Output the [X, Y] coordinate of the center of the cell containing the given text.  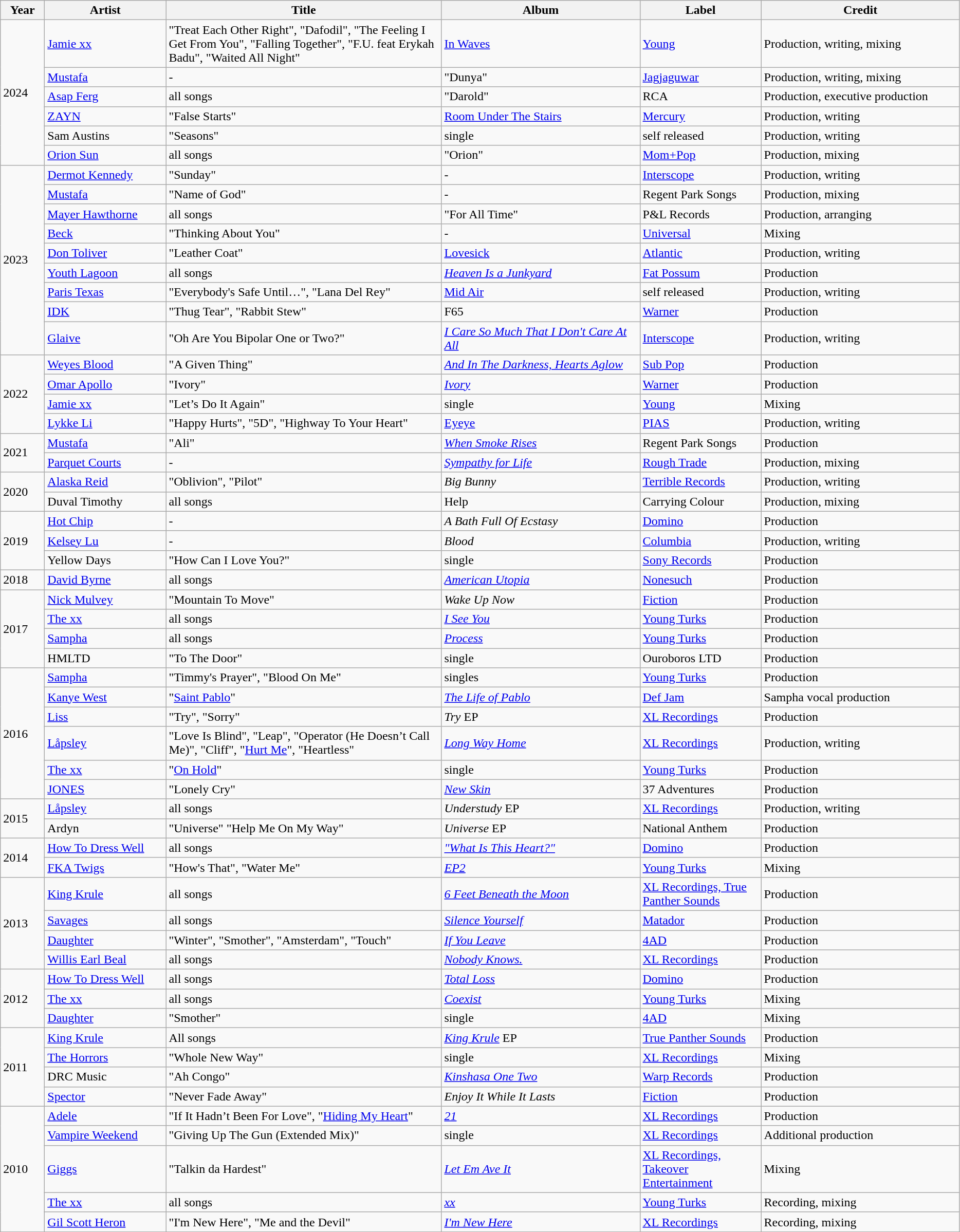
I'm New Here [541, 1222]
"Giving Up The Gun (Extended Mix)" [304, 1135]
"Treat Each Other Right", "Dafodil", "The Feeling I Get From You", "Falling Together", "F.U. feat Erykah Badu", "Waited All Night" [304, 44]
singles [541, 678]
Mercury [700, 116]
If You Leave [541, 940]
Dermot Kennedy [105, 175]
American Utopia [541, 580]
"Try", "Sorry" [304, 717]
2011 [23, 1067]
Beck [105, 233]
Hot Chip [105, 521]
"Talkin da Hardest" [304, 1169]
2023 [23, 260]
2024 [23, 92]
"Dunya" [541, 77]
Kelsey Lu [105, 540]
Eyeye [541, 423]
"Thug Tear", "Rabbit Stew" [304, 312]
2017 [23, 629]
Title [304, 10]
Spector [105, 1096]
Lykke Li [105, 423]
King Krule EP [541, 1038]
2013 [23, 923]
FKA Twigs [105, 867]
HMLTD [105, 658]
Try EP [541, 717]
"To The Door" [304, 658]
Production, arranging [860, 214]
Savages [105, 920]
Lovesick [541, 253]
Duval Timothy [105, 501]
"For All Time" [541, 214]
"How's That", "Water Me" [304, 867]
Adele [105, 1116]
EP2 [541, 867]
Let Em Ave It [541, 1169]
Process [541, 639]
Weyes Blood [105, 365]
"Everybody's Safe Until…", "Lana Del Rey" [304, 292]
Ivory [541, 384]
I See You [541, 619]
2010 [23, 1169]
Universal [700, 233]
DRC Music [105, 1077]
All songs [304, 1038]
And In The Darkness, Hearts Aglow [541, 365]
37 Adventures [700, 789]
Artist [105, 10]
6 Feet Beneath the Moon [541, 894]
"Love Is Blind", "Leap", "Operator (He Doesn’t Call Me)", "Cliff", "Hurt Me", "Heartless" [304, 743]
Credit [860, 10]
2015 [23, 818]
Gil Scott Heron [105, 1222]
Ardyn [105, 828]
"Thinking About You" [304, 233]
"Mountain To Move" [304, 600]
"Smother" [304, 1018]
"Never Fade Away" [304, 1096]
Big Bunny [541, 482]
"Whole New Way" [304, 1057]
"Ah Congo" [304, 1077]
"Orion" [541, 155]
"Name of God" [304, 194]
Mom+Pop [700, 155]
New Skin [541, 789]
"How Can I Love You?" [304, 560]
Omar Apollo [105, 384]
2012 [23, 999]
"Universe" "Help Me On My Way" [304, 828]
Sam Austins [105, 136]
"False Starts" [304, 116]
Columbia [700, 540]
"Darold" [541, 97]
"Timmy's Prayer", "Blood On Me" [304, 678]
I Care So Much That I Don't Care At All [541, 338]
RCA [700, 97]
Mid Air [541, 292]
Warp Records [700, 1077]
Sympathy for Life [541, 462]
Ouroboros LTD [700, 658]
2018 [23, 580]
XL Recordings, True Panther Sounds [700, 894]
Nobody Knows. [541, 960]
Silence Yourself [541, 920]
"Oh Are You Bipolar One or Two?" [304, 338]
Youth Lagoon [105, 273]
Don Toliver [105, 253]
Sony Records [700, 560]
xx [541, 1202]
21 [541, 1116]
"Oblivion", "Pilot" [304, 482]
Liss [105, 717]
"Let’s Do It Again" [304, 404]
Nonesuch [700, 580]
Heaven Is a Junkyard [541, 273]
Orion Sun [105, 155]
Wake Up Now [541, 600]
Enjoy It While It Lasts [541, 1096]
Yellow Days [105, 560]
True Panther Sounds [700, 1038]
Additional production [860, 1135]
Glaive [105, 338]
"Seasons" [304, 136]
"I'm New Here", "Me and the Devil" [304, 1222]
National Anthem [700, 828]
A Bath Full Of Ecstasy [541, 521]
Help [541, 501]
Year [23, 10]
Kanye West [105, 697]
Willis Earl Beal [105, 960]
2022 [23, 394]
"Sunday" [304, 175]
Mayer Hawthorne [105, 214]
2014 [23, 857]
Atlantic [700, 253]
Total Loss [541, 979]
Nick Mulvey [105, 600]
F65 [541, 312]
IDK [105, 312]
When Smoke Rises [541, 443]
"Winter", "Smother", "Amsterdam", "Touch" [304, 940]
2020 [23, 492]
Room Under The Stairs [541, 116]
Terrible Records [700, 482]
Label [700, 10]
Paris Texas [105, 292]
Jagjaguwar [700, 77]
"What Is This Heart?" [541, 848]
Kinshasa One Two [541, 1077]
Vampire Weekend [105, 1135]
"A Given Thing" [304, 365]
"On Hold" [304, 770]
Matador [700, 920]
JONES [105, 789]
Alaska Reid [105, 482]
Sub Pop [700, 365]
Long Way Home [541, 743]
Carrying Colour [700, 501]
"Happy Hurts", "5D", "Highway To Your Heart" [304, 423]
David Byrne [105, 580]
Fat Possum [700, 273]
Giggs [105, 1169]
"Ali" [304, 443]
Sampha vocal production [860, 697]
PIAS [700, 423]
XL Recordings, Takeover Entertainment [700, 1169]
Coexist [541, 999]
"Lonely Cry" [304, 789]
"Saint Pablo" [304, 697]
ZAYN [105, 116]
Rough Trade [700, 462]
"Ivory" [304, 384]
2019 [23, 540]
Production, executive production [860, 97]
2016 [23, 734]
Def Jam [700, 697]
Album [541, 10]
"If It Hadn’t Been For Love", "Hiding My Heart" [304, 1116]
P&L Records [700, 214]
Parquet Courts [105, 462]
In Waves [541, 44]
"Leather Coat" [304, 253]
The Life of Pablo [541, 697]
The Horrors [105, 1057]
Universe EP [541, 828]
Understudy EP [541, 809]
Blood [541, 540]
2021 [23, 453]
Asap Ferg [105, 97]
